Scan for the cell matching the given text and deliver its (X, Y) coordinate at center. 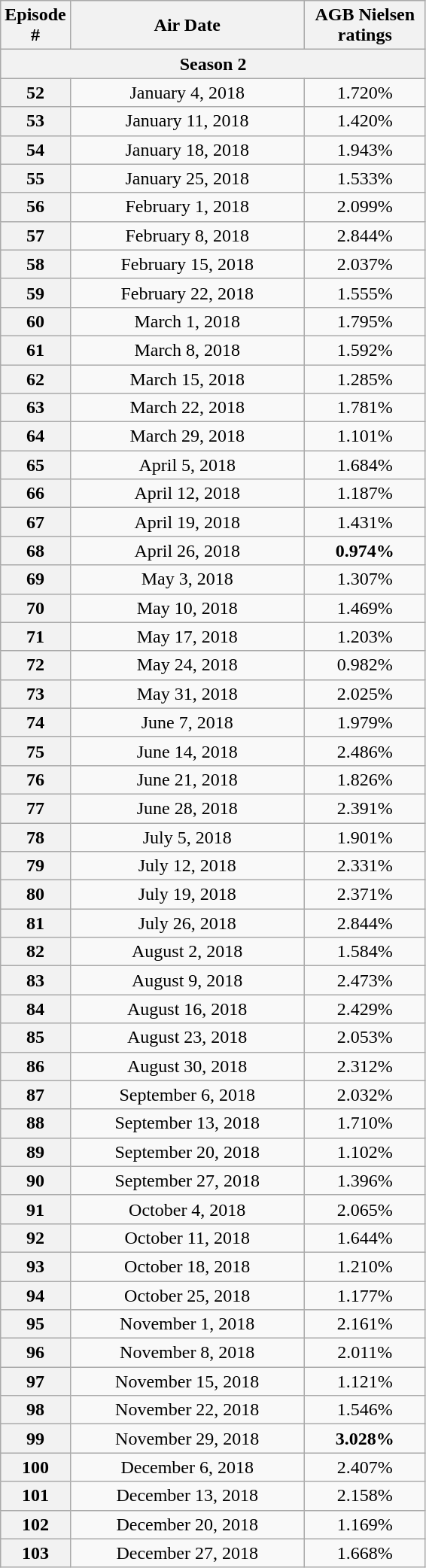
2.025% (364, 694)
December 6, 2018 (187, 1467)
78 (35, 837)
1.781% (364, 408)
1.584% (364, 952)
58 (35, 264)
October 25, 2018 (187, 1295)
March 15, 2018 (187, 378)
2.032% (364, 1095)
2.099% (364, 207)
75 (35, 751)
60 (35, 321)
October 11, 2018 (187, 1238)
1.720% (364, 93)
1.285% (364, 378)
November 8, 2018 (187, 1353)
March 22, 2018 (187, 408)
August 16, 2018 (187, 1009)
2.473% (364, 980)
1.396% (364, 1181)
70 (35, 608)
1.101% (364, 436)
2.371% (364, 895)
2.429% (364, 1009)
52 (35, 93)
August 30, 2018 (187, 1066)
1.555% (364, 293)
1.684% (364, 465)
94 (35, 1295)
1.102% (364, 1152)
90 (35, 1181)
February 15, 2018 (187, 264)
56 (35, 207)
September 27, 2018 (187, 1181)
1.710% (364, 1123)
3.028% (364, 1439)
83 (35, 980)
March 29, 2018 (187, 436)
64 (35, 436)
72 (35, 665)
2.053% (364, 1038)
61 (35, 350)
1.431% (364, 522)
62 (35, 378)
1.187% (364, 494)
93 (35, 1266)
67 (35, 522)
January 11, 2018 (187, 121)
59 (35, 293)
1.121% (364, 1381)
0.982% (364, 665)
1.546% (364, 1410)
January 25, 2018 (187, 178)
1.795% (364, 321)
1.533% (364, 178)
2.331% (364, 866)
May 17, 2018 (187, 637)
July 5, 2018 (187, 837)
November 29, 2018 (187, 1439)
October 18, 2018 (187, 1266)
68 (35, 551)
74 (35, 722)
87 (35, 1095)
1.592% (364, 350)
88 (35, 1123)
80 (35, 895)
January 18, 2018 (187, 150)
August 23, 2018 (187, 1038)
May 31, 2018 (187, 694)
April 19, 2018 (187, 522)
December 20, 2018 (187, 1524)
2.312% (364, 1066)
June 14, 2018 (187, 751)
July 12, 2018 (187, 866)
May 10, 2018 (187, 608)
February 8, 2018 (187, 236)
96 (35, 1353)
February 22, 2018 (187, 293)
1.203% (364, 637)
1.826% (364, 779)
103 (35, 1553)
November 22, 2018 (187, 1410)
99 (35, 1439)
1.307% (364, 579)
102 (35, 1524)
November 15, 2018 (187, 1381)
April 26, 2018 (187, 551)
57 (35, 236)
2.158% (364, 1496)
95 (35, 1324)
73 (35, 694)
98 (35, 1410)
June 28, 2018 (187, 808)
Season 2 (214, 64)
April 5, 2018 (187, 465)
2.391% (364, 808)
65 (35, 465)
September 6, 2018 (187, 1095)
54 (35, 150)
76 (35, 779)
53 (35, 121)
101 (35, 1496)
89 (35, 1152)
1.979% (364, 722)
December 27, 2018 (187, 1553)
2.065% (364, 1209)
Episode # (35, 26)
June 7, 2018 (187, 722)
71 (35, 637)
1.210% (364, 1266)
1.901% (364, 837)
100 (35, 1467)
July 26, 2018 (187, 923)
63 (35, 408)
82 (35, 952)
2.407% (364, 1467)
Air Date (187, 26)
1.177% (364, 1295)
October 4, 2018 (187, 1209)
2.011% (364, 1353)
55 (35, 178)
84 (35, 1009)
1.943% (364, 150)
January 4, 2018 (187, 93)
March 1, 2018 (187, 321)
June 21, 2018 (187, 779)
April 12, 2018 (187, 494)
February 1, 2018 (187, 207)
69 (35, 579)
September 13, 2018 (187, 1123)
92 (35, 1238)
1.469% (364, 608)
81 (35, 923)
2.037% (364, 264)
September 20, 2018 (187, 1152)
1.420% (364, 121)
December 13, 2018 (187, 1496)
May 24, 2018 (187, 665)
November 1, 2018 (187, 1324)
July 19, 2018 (187, 895)
79 (35, 866)
1.668% (364, 1553)
1.169% (364, 1524)
77 (35, 808)
August 9, 2018 (187, 980)
86 (35, 1066)
1.644% (364, 1238)
85 (35, 1038)
66 (35, 494)
0.974% (364, 551)
August 2, 2018 (187, 952)
March 8, 2018 (187, 350)
91 (35, 1209)
May 3, 2018 (187, 579)
97 (35, 1381)
2.486% (364, 751)
2.161% (364, 1324)
AGB Nielsen ratings (364, 26)
